Locate the cell with the specified text and output its (X, Y) center coordinate. 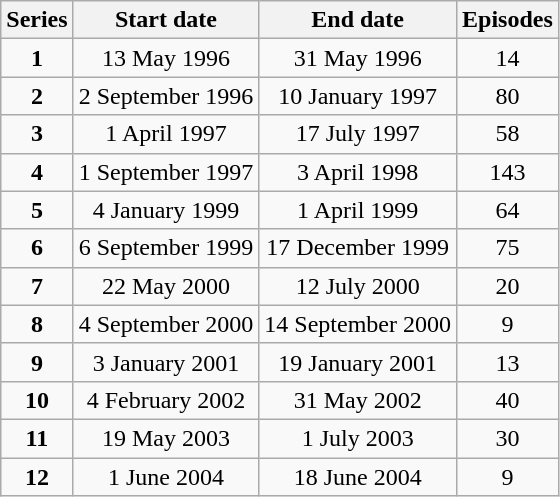
8 (37, 324)
2 September 1996 (166, 96)
5 (37, 210)
1 September 1997 (166, 172)
Start date (166, 20)
3 (37, 134)
1 June 2004 (166, 477)
1 April 1999 (358, 210)
13 (508, 362)
6 September 1999 (166, 248)
12 July 2000 (358, 286)
1 April 1997 (166, 134)
19 January 2001 (358, 362)
3 January 2001 (166, 362)
75 (508, 248)
Episodes (508, 20)
22 May 2000 (166, 286)
6 (37, 248)
4 January 1999 (166, 210)
19 May 2003 (166, 438)
17 December 1999 (358, 248)
64 (508, 210)
7 (37, 286)
20 (508, 286)
12 (37, 477)
2 (37, 96)
143 (508, 172)
11 (37, 438)
40 (508, 400)
31 May 1996 (358, 58)
Series (37, 20)
End date (358, 20)
13 May 1996 (166, 58)
18 June 2004 (358, 477)
1 July 2003 (358, 438)
10 (37, 400)
58 (508, 134)
80 (508, 96)
4 September 2000 (166, 324)
31 May 2002 (358, 400)
4 February 2002 (166, 400)
30 (508, 438)
17 July 1997 (358, 134)
10 January 1997 (358, 96)
14 (508, 58)
4 (37, 172)
1 (37, 58)
3 April 1998 (358, 172)
14 September 2000 (358, 324)
